Detect which cell encompasses the target text, then output its [x, y] center coordinate. 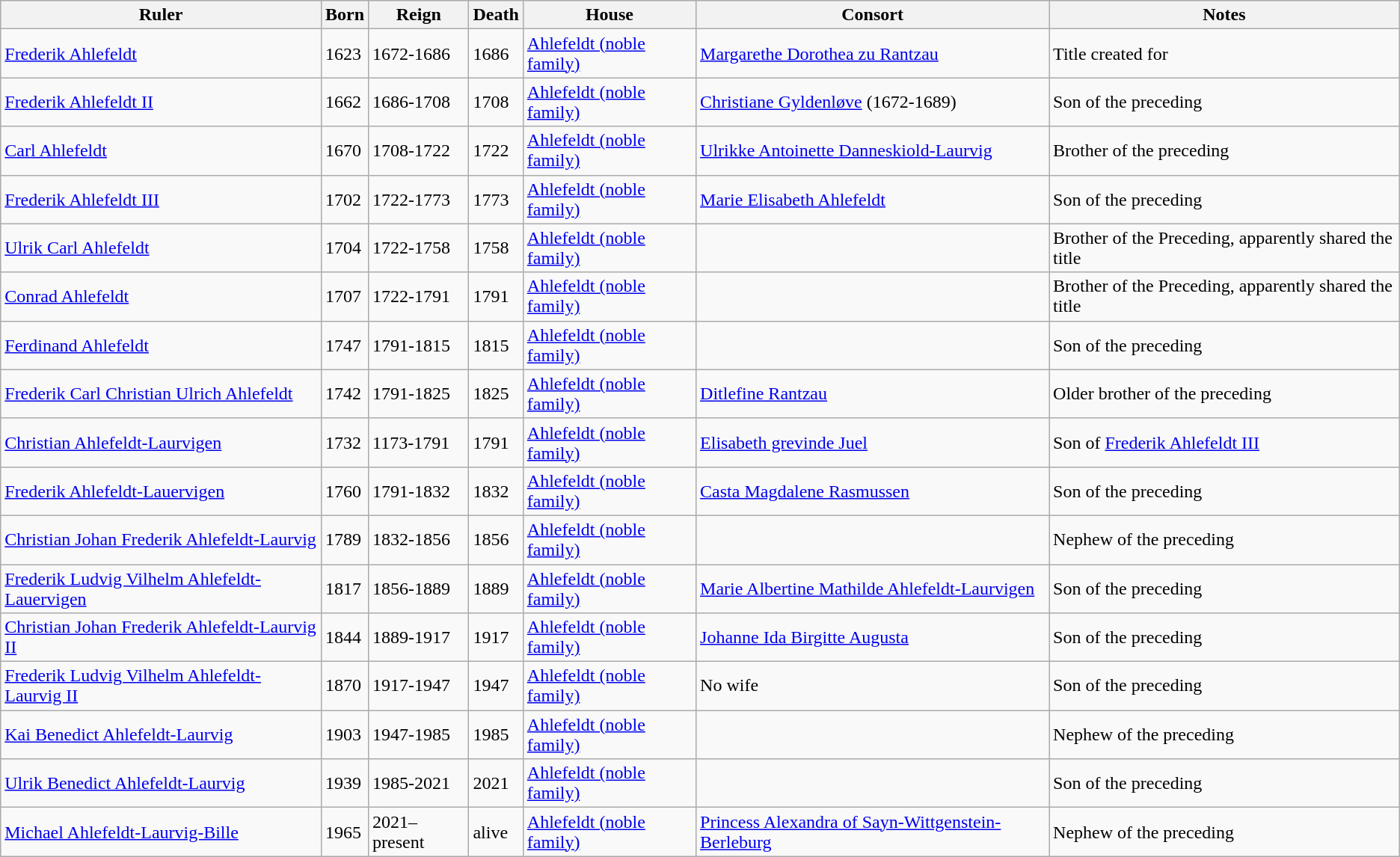
1722-1758 [419, 248]
Ferdinand Ahlefeldt [162, 345]
1856-1889 [419, 588]
Christian Johan Frederik Ahlefeldt-Laurvig II [162, 637]
Frederik Ahlefeldt III [162, 199]
Frederik Ludvig Vilhelm Ahlefeldt-Lauervigen [162, 588]
Title created for [1225, 54]
Ulrik Carl Ahlefeldt [162, 248]
Brother of the preceding [1225, 151]
1791-1825 [419, 393]
No wife [873, 686]
1707 [344, 296]
1722 [496, 151]
Princess Alexandra of Sayn-Wittgenstein-Berleburg [873, 832]
1985-2021 [419, 784]
1965 [344, 832]
1670 [344, 151]
Frederik Ludvig Vilhelm Ahlefeldt-Laurvig II [162, 686]
Son of Frederik Ahlefeldt III [1225, 443]
1870 [344, 686]
Marie Elisabeth Ahlefeldt [873, 199]
1844 [344, 637]
1815 [496, 345]
1789 [344, 540]
1832-1856 [419, 540]
Frederik Ahlefeldt II [162, 102]
1760 [344, 491]
Casta Magdalene Rasmussen [873, 491]
1173-1791 [419, 443]
1732 [344, 443]
Older brother of the preceding [1225, 393]
1686-1708 [419, 102]
Elisabeth grevinde Juel [873, 443]
1791-1815 [419, 345]
1825 [496, 393]
1889-1917 [419, 637]
Carl Ahlefeldt [162, 151]
1708-1722 [419, 151]
Notes [1225, 15]
Conrad Ahlefeldt [162, 296]
Born [344, 15]
Death [496, 15]
1722-1773 [419, 199]
1686 [496, 54]
Margarethe Dorothea zu Rantzau [873, 54]
Kai Benedict Ahlefeldt-Laurvig [162, 734]
1889 [496, 588]
1791-1832 [419, 491]
1672-1686 [419, 54]
Ulrikke Antoinette Danneskiold-Laurvig [873, 151]
1939 [344, 784]
Christian Ahlefeldt-Laurvigen [162, 443]
1832 [496, 491]
1903 [344, 734]
Frederik Ahlefeldt-Lauervigen [162, 491]
Reign [419, 15]
1856 [496, 540]
1742 [344, 393]
Christiane Gyldenløve (1672-1689) [873, 102]
1817 [344, 588]
1773 [496, 199]
Johanne Ida Birgitte Augusta [873, 637]
Ruler [162, 15]
1722-1791 [419, 296]
1917 [496, 637]
1704 [344, 248]
1947-1985 [419, 734]
Frederik Carl Christian Ulrich Ahlefeldt [162, 393]
1623 [344, 54]
Ditlefine Rantzau [873, 393]
1662 [344, 102]
1747 [344, 345]
1702 [344, 199]
Consort [873, 15]
2021–present [419, 832]
Michael Ahlefeldt-Laurvig-Bille [162, 832]
1917-1947 [419, 686]
Frederik Ahlefeldt [162, 54]
1758 [496, 248]
Christian Johan Frederik Ahlefeldt-Laurvig [162, 540]
Ulrik Benedict Ahlefeldt-Laurvig [162, 784]
alive [496, 832]
1947 [496, 686]
1985 [496, 734]
House [609, 15]
Marie Albertine Mathilde Ahlefeldt-Laurvigen [873, 588]
2021 [496, 784]
1708 [496, 102]
